Provide the [X, Y] coordinate of the cell's center where the given text is located.  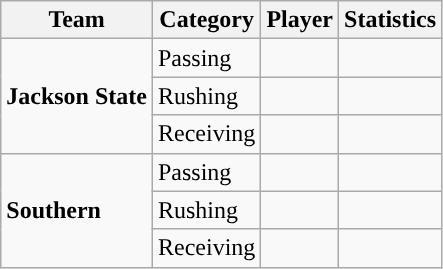
Category [206, 20]
Jackson State [77, 96]
Team [77, 20]
Southern [77, 210]
Statistics [390, 20]
Player [300, 20]
